Scan for the cell matching the given text and deliver its [X, Y] coordinate at center. 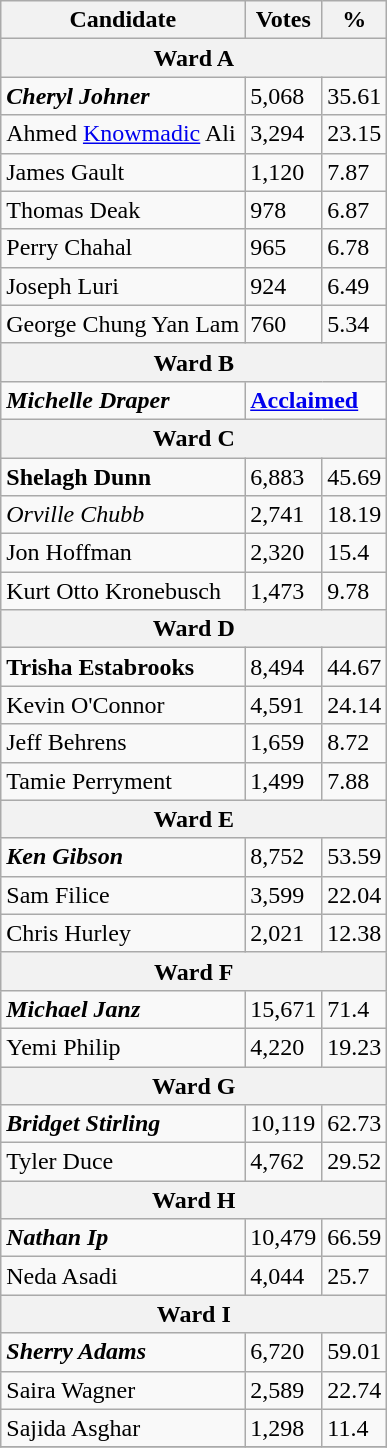
7.87 [354, 172]
71.4 [354, 1009]
Sam Filice [123, 895]
Ahmed Knowmadic Ali [123, 134]
George Chung Yan Lam [123, 324]
924 [284, 286]
4,220 [284, 1047]
Acclaimed [316, 400]
25.7 [354, 1276]
7.88 [354, 781]
2,320 [284, 553]
Ward D [194, 629]
22.74 [354, 1390]
Neda Asadi [123, 1276]
Yemi Philip [123, 1047]
Cheryl Johner [123, 96]
1,473 [284, 591]
44.67 [354, 667]
Jeff Behrens [123, 743]
Votes [284, 20]
45.69 [354, 477]
8,494 [284, 667]
24.14 [354, 705]
Chris Hurley [123, 933]
Ward E [194, 819]
Kurt Otto Kronebusch [123, 591]
2,021 [284, 933]
Sherry Adams [123, 1352]
8,752 [284, 857]
66.59 [354, 1238]
6,883 [284, 477]
1,120 [284, 172]
Ward A [194, 58]
6.78 [354, 248]
4,591 [284, 705]
59.01 [354, 1352]
12.38 [354, 933]
Trisha Estabrooks [123, 667]
James Gault [123, 172]
5,068 [284, 96]
62.73 [354, 1124]
11.4 [354, 1428]
Thomas Deak [123, 210]
Bridget Stirling [123, 1124]
22.04 [354, 895]
4,762 [284, 1162]
Tamie Perryment [123, 781]
Sajida Asghar [123, 1428]
Ward B [194, 362]
Jon Hoffman [123, 553]
Ward C [194, 438]
Shelagh Dunn [123, 477]
Perry Chahal [123, 248]
Ken Gibson [123, 857]
6.49 [354, 286]
2,741 [284, 515]
Orville Chubb [123, 515]
19.23 [354, 1047]
760 [284, 324]
4,044 [284, 1276]
18.19 [354, 515]
3,599 [284, 895]
Kevin O'Connor [123, 705]
Michael Janz [123, 1009]
Tyler Duce [123, 1162]
1,499 [284, 781]
10,119 [284, 1124]
Ward I [194, 1314]
29.52 [354, 1162]
5.34 [354, 324]
6,720 [284, 1352]
6.87 [354, 210]
35.61 [354, 96]
Ward G [194, 1085]
10,479 [284, 1238]
9.78 [354, 591]
8.72 [354, 743]
Nathan Ip [123, 1238]
23.15 [354, 134]
Ward F [194, 971]
Ward H [194, 1200]
% [354, 20]
Michelle Draper [123, 400]
15.4 [354, 553]
15,671 [284, 1009]
1,659 [284, 743]
53.59 [354, 857]
3,294 [284, 134]
2,589 [284, 1390]
Joseph Luri [123, 286]
965 [284, 248]
Candidate [123, 20]
1,298 [284, 1428]
978 [284, 210]
Saira Wagner [123, 1390]
